Pinpoint the cell where the given text exists, returning its (x, y) midpoint coordinate. 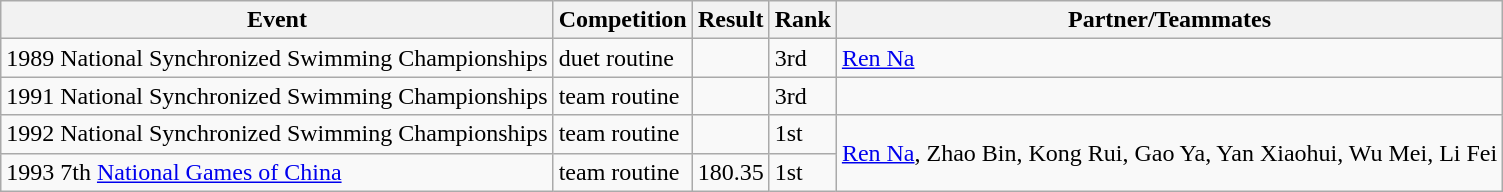
Rank (802, 20)
1989 National Synchronized Swimming Championships (277, 58)
1991 National Synchronized Swimming Championships (277, 96)
Ren Na, Zhao Bin, Kong Rui, Gao Ya, Yan Xiaohui, Wu Mei, Li Fei (1169, 153)
Result (730, 20)
1992 National Synchronized Swimming Championships (277, 134)
Event (277, 20)
duet routine (622, 58)
Competition (622, 20)
Partner/Teammates (1169, 20)
Ren Na (1169, 58)
1993 7th National Games of China (277, 172)
180.35 (730, 172)
